Return the [X, Y] coordinate for the center point of the cell that contains the specified text.  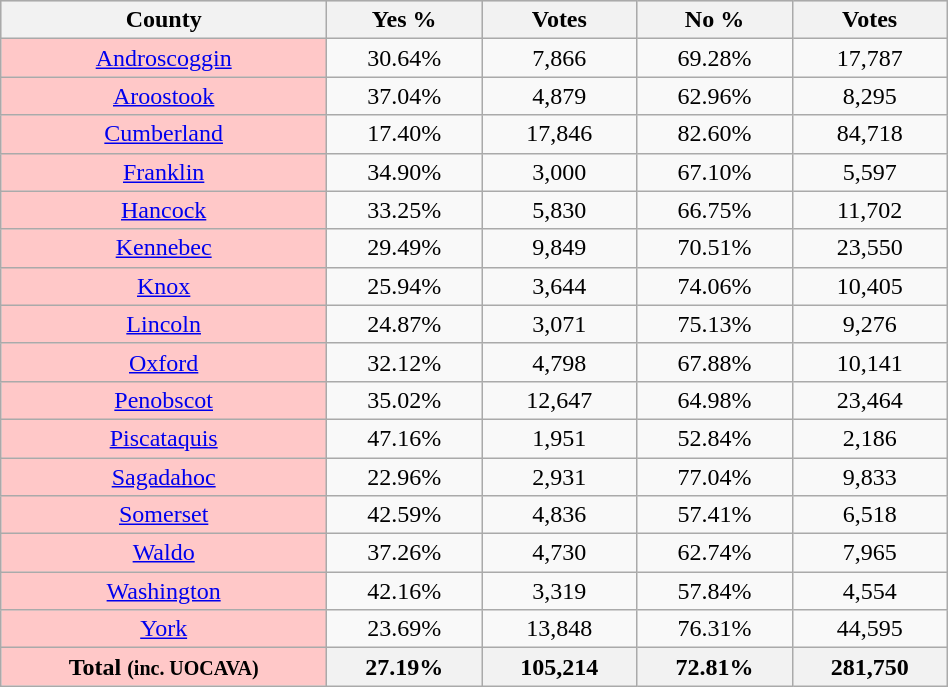
13,848 [560, 629]
Oxford [164, 362]
67.88% [714, 362]
42.59% [404, 515]
Yes % [404, 20]
Somerset [164, 515]
57.41% [714, 515]
42.16% [404, 591]
11,702 [870, 210]
67.10% [714, 172]
Penobscot [164, 400]
22.96% [404, 477]
Lincoln [164, 324]
4,879 [560, 96]
2,931 [560, 477]
4,836 [560, 515]
281,750 [870, 667]
York [164, 629]
34.90% [404, 172]
3,644 [560, 286]
17,787 [870, 58]
105,214 [560, 667]
Androscoggin [164, 58]
7,965 [870, 553]
Cumberland [164, 134]
9,276 [870, 324]
1,951 [560, 438]
Washington [164, 591]
44,595 [870, 629]
County [164, 20]
37.04% [404, 96]
2,186 [870, 438]
57.84% [714, 591]
Waldo [164, 553]
23.69% [404, 629]
17.40% [404, 134]
Kennebec [164, 248]
10,405 [870, 286]
17,846 [560, 134]
Franklin [164, 172]
Aroostook [164, 96]
69.28% [714, 58]
37.26% [404, 553]
72.81% [714, 667]
32.12% [404, 362]
27.19% [404, 667]
4,730 [560, 553]
64.98% [714, 400]
52.84% [714, 438]
23,464 [870, 400]
Knox [164, 286]
62.96% [714, 96]
Total (inc. UOCAVA) [164, 667]
33.25% [404, 210]
84,718 [870, 134]
4,554 [870, 591]
10,141 [870, 362]
4,798 [560, 362]
29.49% [404, 248]
3,071 [560, 324]
8,295 [870, 96]
74.06% [714, 286]
30.64% [404, 58]
9,833 [870, 477]
9,849 [560, 248]
25.94% [404, 286]
Hancock [164, 210]
82.60% [714, 134]
3,000 [560, 172]
12,647 [560, 400]
5,597 [870, 172]
No % [714, 20]
76.31% [714, 629]
24.87% [404, 324]
77.04% [714, 477]
Piscataquis [164, 438]
35.02% [404, 400]
6,518 [870, 515]
47.16% [404, 438]
23,550 [870, 248]
70.51% [714, 248]
62.74% [714, 553]
75.13% [714, 324]
7,866 [560, 58]
3,319 [560, 591]
5,830 [560, 210]
Sagadahoc [164, 477]
66.75% [714, 210]
